Return [X, Y] of the center of cell containing provided text 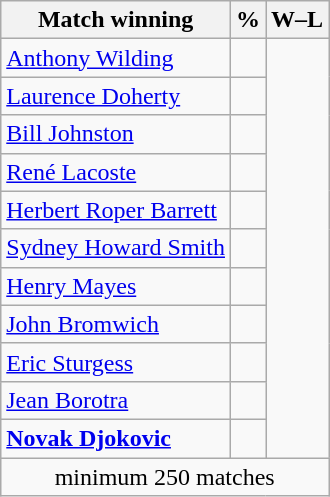
Henry Mayes [116, 286]
Eric Sturgess [116, 362]
Anthony Wilding [116, 58]
minimum 250 matches [165, 477]
% [248, 20]
John Bromwich [116, 324]
Bill Johnston [116, 134]
Jean Borotra [116, 400]
Herbert Roper Barrett [116, 210]
Novak Djokovic [116, 438]
René Lacoste [116, 172]
Match winning [116, 20]
Sydney Howard Smith [116, 248]
W–L [298, 20]
Laurence Doherty [116, 96]
